Find where the given text appears and provide that cell's center as [X, Y] coordinate. 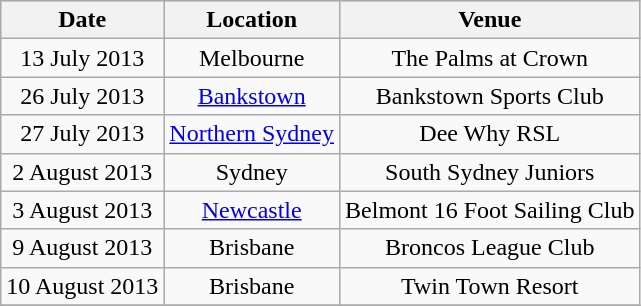
Location [252, 20]
Bankstown Sports Club [490, 96]
10 August 2013 [82, 286]
13 July 2013 [82, 58]
Venue [490, 20]
Twin Town Resort [490, 286]
26 July 2013 [82, 96]
Newcastle [252, 210]
The Palms at Crown [490, 58]
3 August 2013 [82, 210]
Dee Why RSL [490, 134]
2 August 2013 [82, 172]
Sydney [252, 172]
Belmont 16 Foot Sailing Club [490, 210]
9 August 2013 [82, 248]
Melbourne [252, 58]
Broncos League Club [490, 248]
Bankstown [252, 96]
South Sydney Juniors [490, 172]
Northern Sydney [252, 134]
Date [82, 20]
27 July 2013 [82, 134]
